Locate the cell with the specified text and output its [x, y] center coordinate. 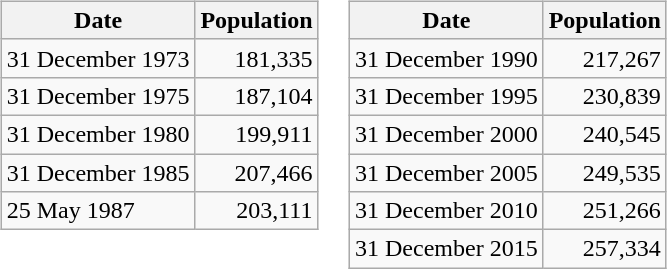
199,911 [256, 134]
31 December 1995 [447, 96]
31 December 1990 [447, 58]
31 December 1980 [98, 134]
31 December 2015 [447, 249]
230,839 [604, 96]
31 December 2005 [447, 173]
31 December 2010 [447, 211]
217,267 [604, 58]
31 December 1975 [98, 96]
31 December 2000 [447, 134]
207,466 [256, 173]
31 December 1985 [98, 173]
240,545 [604, 134]
25 May 1987 [98, 211]
251,266 [604, 211]
181,335 [256, 58]
187,104 [256, 96]
257,334 [604, 249]
203,111 [256, 211]
249,535 [604, 173]
31 December 1973 [98, 58]
